Return the [x, y] coordinate for the center point of the cell that contains the specified text.  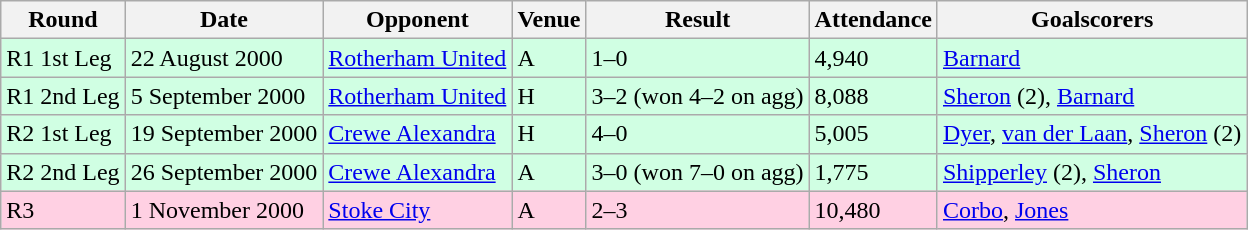
R1 2nd Leg [63, 96]
R1 1st Leg [63, 58]
3–0 (won 7–0 on agg) [698, 172]
Round [63, 20]
Shipperley (2), Sheron [1092, 172]
R2 1st Leg [63, 134]
Goalscorers [1092, 20]
Barnard [1092, 58]
5,005 [873, 134]
Venue [549, 20]
2–3 [698, 210]
Attendance [873, 20]
Sheron (2), Barnard [1092, 96]
26 September 2000 [224, 172]
Corbo, Jones [1092, 210]
R3 [63, 210]
10,480 [873, 210]
R2 2nd Leg [63, 172]
Result [698, 20]
8,088 [873, 96]
19 September 2000 [224, 134]
Stoke City [418, 210]
4,940 [873, 58]
3–2 (won 4–2 on agg) [698, 96]
1,775 [873, 172]
Dyer, van der Laan, Sheron (2) [1092, 134]
1–0 [698, 58]
4–0 [698, 134]
Date [224, 20]
Opponent [418, 20]
1 November 2000 [224, 210]
5 September 2000 [224, 96]
22 August 2000 [224, 58]
